Capture the cell that displays the provided text and extract its [X, Y] central coordinate. 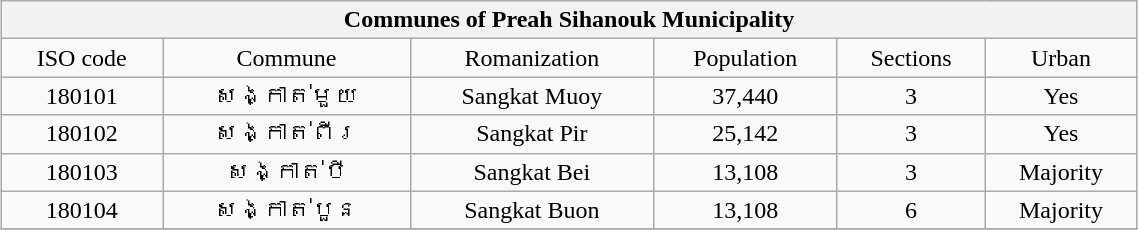
25,142 [745, 134]
Sangkat Pir [532, 134]
Commune [287, 58]
180101 [82, 96]
សង្កាត់ពីរ [287, 134]
37,440 [745, 96]
Communes of Preah Sihanouk Municipality [569, 20]
180103 [82, 172]
180104 [82, 210]
Romanization [532, 58]
Sangkat Buon [532, 210]
Sections [911, 58]
ISO code [82, 58]
សង្កាត់បី [287, 172]
Sangkat Muoy [532, 96]
Population [745, 58]
សង្កាត់បួន [287, 210]
6 [911, 210]
180102 [82, 134]
សង្កាត់មួយ [287, 96]
Sangkat Bei [532, 172]
Urban [1061, 58]
